From the cell containing the given text, extract its center point as [x, y] coordinate. 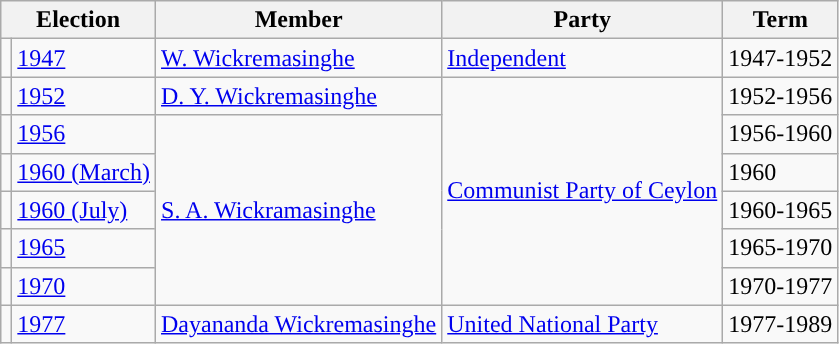
S. A. Wickramasinghe [299, 210]
1977-1989 [780, 324]
1960 (July) [84, 210]
D. Y. Wickremasinghe [299, 96]
1947 [84, 58]
1952-1956 [780, 96]
1970-1977 [780, 286]
Communist Party of Ceylon [582, 191]
1960 [780, 172]
Member [299, 20]
1952 [84, 96]
1960-1965 [780, 210]
Party [582, 20]
1956 [84, 134]
Election [78, 20]
1947-1952 [780, 58]
Independent [582, 58]
1970 [84, 286]
Dayananda Wickremasinghe [299, 324]
1956-1960 [780, 134]
W. Wickremasinghe [299, 58]
1960 (March) [84, 172]
1965-1970 [780, 248]
1965 [84, 248]
United National Party [582, 324]
Term [780, 20]
1977 [84, 324]
